Find where the given text appears and provide that cell's center as [X, Y] coordinate. 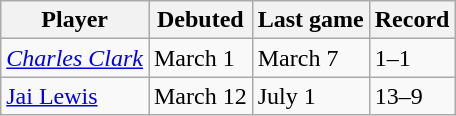
March 1 [200, 58]
Jai Lewis [75, 96]
March 12 [200, 96]
March 7 [310, 58]
July 1 [310, 96]
Record [412, 20]
Player [75, 20]
Charles Clark [75, 58]
13–9 [412, 96]
Last game [310, 20]
Debuted [200, 20]
1–1 [412, 58]
